Capture the cell that displays the provided text and extract its [X, Y] central coordinate. 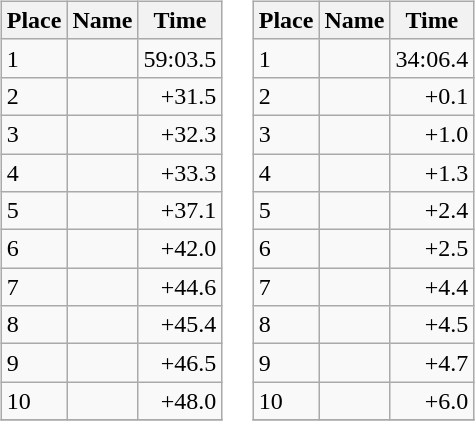
+42.0 [180, 249]
+48.0 [180, 401]
+0.1 [432, 96]
+4.4 [432, 287]
34:06.4 [432, 58]
+6.0 [432, 401]
+33.3 [180, 173]
+1.3 [432, 173]
+44.6 [180, 287]
+31.5 [180, 96]
+32.3 [180, 134]
59:03.5 [180, 58]
+1.0 [432, 134]
+45.4 [180, 325]
+2.4 [432, 211]
+4.5 [432, 325]
+37.1 [180, 211]
+4.7 [432, 363]
+46.5 [180, 363]
+2.5 [432, 249]
